Locate the cell with the specified text and output its (x, y) center coordinate. 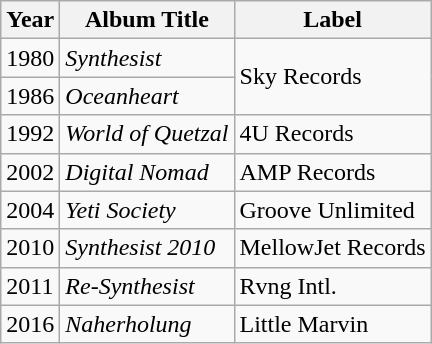
Rvng Intl. (332, 286)
2016 (30, 324)
Yeti Society (147, 210)
2004 (30, 210)
Year (30, 20)
2010 (30, 248)
Synthesist (147, 58)
1980 (30, 58)
Sky Records (332, 77)
1992 (30, 134)
4U Records (332, 134)
Oceanheart (147, 96)
Label (332, 20)
Album Title (147, 20)
AMP Records (332, 172)
2011 (30, 286)
Groove Unlimited (332, 210)
Naherholung (147, 324)
2002 (30, 172)
1986 (30, 96)
World of Quetzal (147, 134)
MellowJet Records (332, 248)
Little Marvin (332, 324)
Digital Nomad (147, 172)
Synthesist 2010 (147, 248)
Re-Synthesist (147, 286)
